Return (X, Y) of the center of cell containing provided text 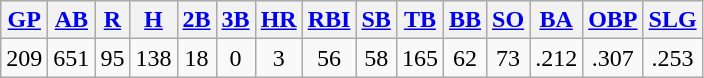
.307 (613, 58)
HR (278, 20)
73 (508, 58)
62 (464, 58)
SB (376, 20)
R (112, 20)
138 (154, 58)
651 (72, 58)
209 (24, 58)
2B (196, 20)
SO (508, 20)
BA (556, 20)
58 (376, 58)
SLG (672, 20)
.212 (556, 58)
18 (196, 58)
165 (420, 58)
3 (278, 58)
H (154, 20)
BB (464, 20)
.253 (672, 58)
AB (72, 20)
GP (24, 20)
56 (329, 58)
95 (112, 58)
0 (236, 58)
RBI (329, 20)
3B (236, 20)
TB (420, 20)
OBP (613, 20)
